Provide the [x, y] coordinate of the cell's center where the given text is located.  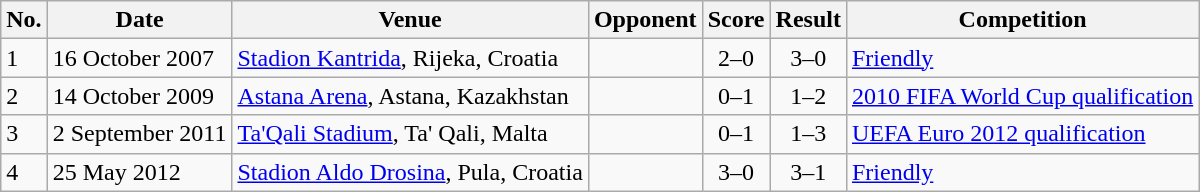
2–0 [736, 58]
3 [24, 134]
2 September 2011 [140, 134]
Venue [410, 20]
25 May 2012 [140, 172]
Opponent [645, 20]
No. [24, 20]
2010 FIFA World Cup qualification [1022, 96]
14 October 2009 [140, 96]
1–2 [808, 96]
1–3 [808, 134]
3–1 [808, 172]
Stadion Kantrida, Rijeka, Croatia [410, 58]
Result [808, 20]
Stadion Aldo Drosina, Pula, Croatia [410, 172]
Ta'Qali Stadium, Ta' Qali, Malta [410, 134]
1 [24, 58]
16 October 2007 [140, 58]
Date [140, 20]
Competition [1022, 20]
2 [24, 96]
Astana Arena, Astana, Kazakhstan [410, 96]
Score [736, 20]
UEFA Euro 2012 qualification [1022, 134]
4 [24, 172]
